From the cell containing the given text, extract its center point as [X, Y] coordinate. 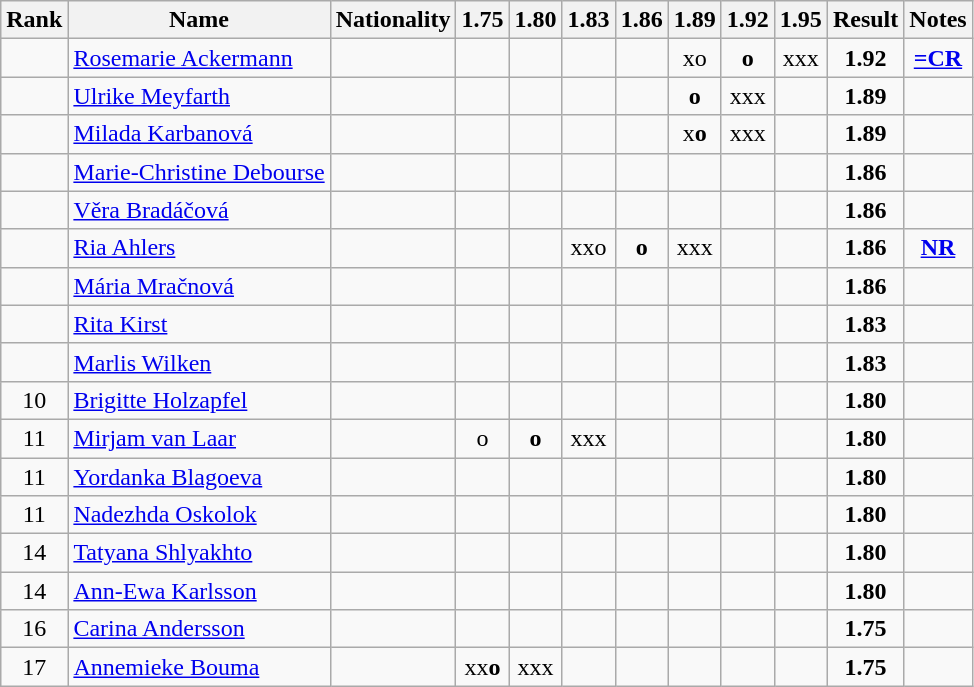
16 [34, 629]
Ria Ahlers [199, 248]
Nadezhda Oskolok [199, 515]
Milada Karbanová [199, 134]
Name [199, 20]
Carina Andersson [199, 629]
Mirjam van Laar [199, 438]
Tatyana Shlyakhto [199, 553]
Mária Mračnová [199, 286]
Marlis Wilken [199, 362]
17 [34, 667]
Rosemarie Ackermann [199, 58]
Marie-Christine Debourse [199, 172]
Ann-Ewa Karlsson [199, 591]
Notes [938, 20]
Nationality [393, 20]
Rank [34, 20]
NR [938, 248]
Rita Kirst [199, 324]
Brigitte Holzapfel [199, 400]
Result [865, 20]
Yordanka Blagoeva [199, 477]
Věra Bradáčová [199, 210]
Ulrike Meyfarth [199, 96]
Annemieke Bouma [199, 667]
=CR [938, 58]
10 [34, 400]
1.95 [800, 20]
